Find where the given text appears and provide that cell's center as [x, y] coordinate. 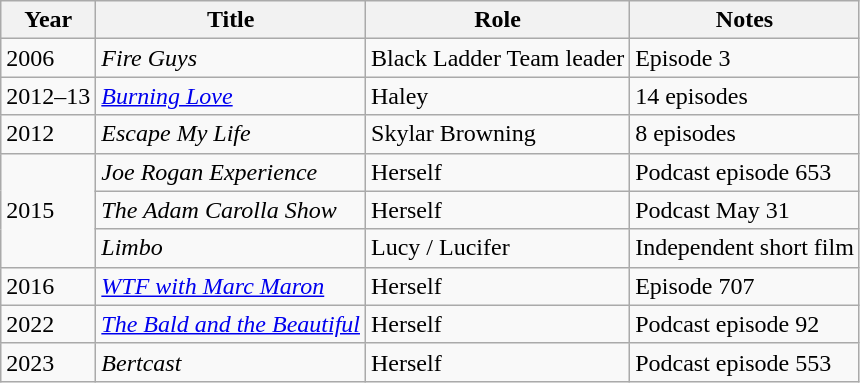
Bertcast [231, 362]
Black Ladder Team leader [498, 58]
Skylar Browning [498, 134]
Podcast episode 92 [745, 324]
2006 [48, 58]
2016 [48, 286]
Fire Guys [231, 58]
2023 [48, 362]
2012 [48, 134]
2015 [48, 210]
Podcast episode 653 [745, 172]
Podcast May 31 [745, 210]
Joe Rogan Experience [231, 172]
Episode 3 [745, 58]
WTF with Marc Maron [231, 286]
Burning Love [231, 96]
The Bald and the Beautiful [231, 324]
Episode 707 [745, 286]
8 episodes [745, 134]
The Adam Carolla Show [231, 210]
Independent short film [745, 248]
Year [48, 20]
Role [498, 20]
2022 [48, 324]
14 episodes [745, 96]
Title [231, 20]
Lucy / Lucifer [498, 248]
2012–13 [48, 96]
Limbo [231, 248]
Haley [498, 96]
Notes [745, 20]
Podcast episode 553 [745, 362]
Escape My Life [231, 134]
